Locate the cell with the specified text and output its [X, Y] center coordinate. 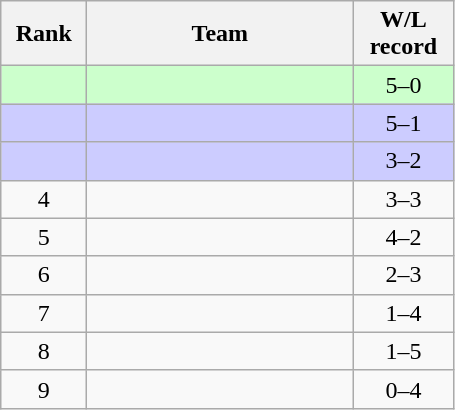
7 [44, 313]
5–0 [404, 85]
0–4 [404, 389]
5 [44, 237]
W/L record [404, 34]
9 [44, 389]
2–3 [404, 275]
5–1 [404, 123]
4 [44, 199]
3–2 [404, 161]
3–3 [404, 199]
Rank [44, 34]
4–2 [404, 237]
6 [44, 275]
1–5 [404, 351]
8 [44, 351]
Team [220, 34]
1–4 [404, 313]
